From the cell containing the given text, extract its center point as [x, y] coordinate. 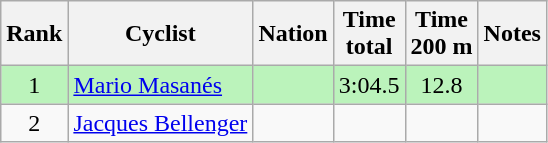
Timetotal [369, 34]
Time200 m [442, 34]
Notes [512, 34]
Mario Masanés [160, 85]
Jacques Bellenger [160, 123]
Rank [34, 34]
3:04.5 [369, 85]
1 [34, 85]
Cyclist [160, 34]
2 [34, 123]
12.8 [442, 85]
Nation [293, 34]
